For the text-containing cell, return its midpoint in [X, Y] coordinate format. 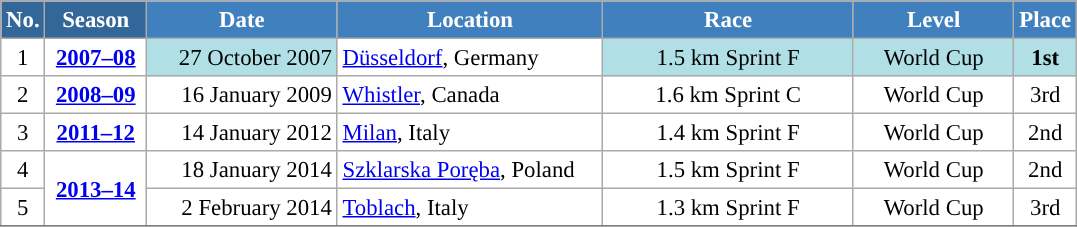
Season [96, 20]
Szklarska Poręba, Poland [470, 170]
2011–12 [96, 133]
1.6 km Sprint C [728, 95]
18 January 2014 [242, 170]
No. [23, 20]
Level [934, 20]
3 [23, 133]
14 January 2012 [242, 133]
Race [728, 20]
Toblach, Italy [470, 208]
Location [470, 20]
1st [1045, 58]
1.3 km Sprint F [728, 208]
Place [1045, 20]
16 January 2009 [242, 95]
5 [23, 208]
4 [23, 170]
Milan, Italy [470, 133]
2008–09 [96, 95]
1.4 km Sprint F [728, 133]
Düsseldorf, Germany [470, 58]
Whistler, Canada [470, 95]
2007–08 [96, 58]
1 [23, 58]
27 October 2007 [242, 58]
2013–14 [96, 188]
2 February 2014 [242, 208]
2 [23, 95]
Date [242, 20]
